Return (x, y) of the center of cell containing provided text 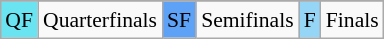
F (310, 20)
Semifinals (247, 20)
SF (179, 20)
Quarterfinals (100, 20)
Finals (352, 20)
QF (19, 20)
